Detect which cell encompasses the target text, then output its (x, y) center coordinate. 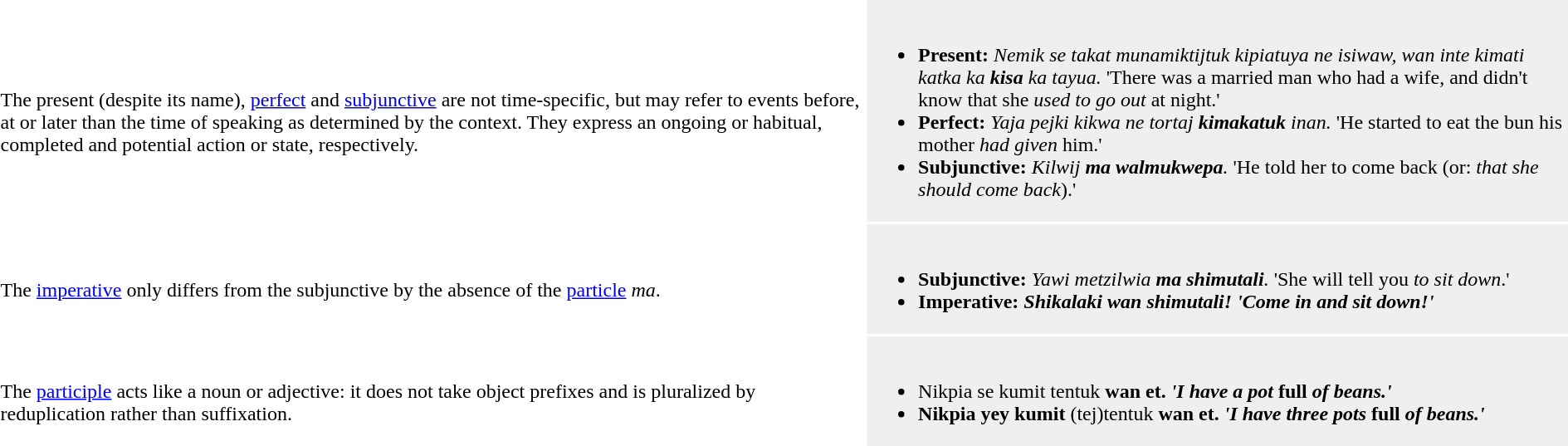
Nikpia se kumit tentuk wan et. 'I have a pot full of beans.'Nikpia yey kumit (tej)tentuk wan et. 'I have three pots full of beans.' (1218, 391)
Subjunctive: Yawi metzilwia ma shimutali. 'She will tell you to sit down.'Imperative: Shikalaki wan shimutali! 'Come in and sit down!' (1218, 279)
